Return (x, y) of the center of cell containing provided text 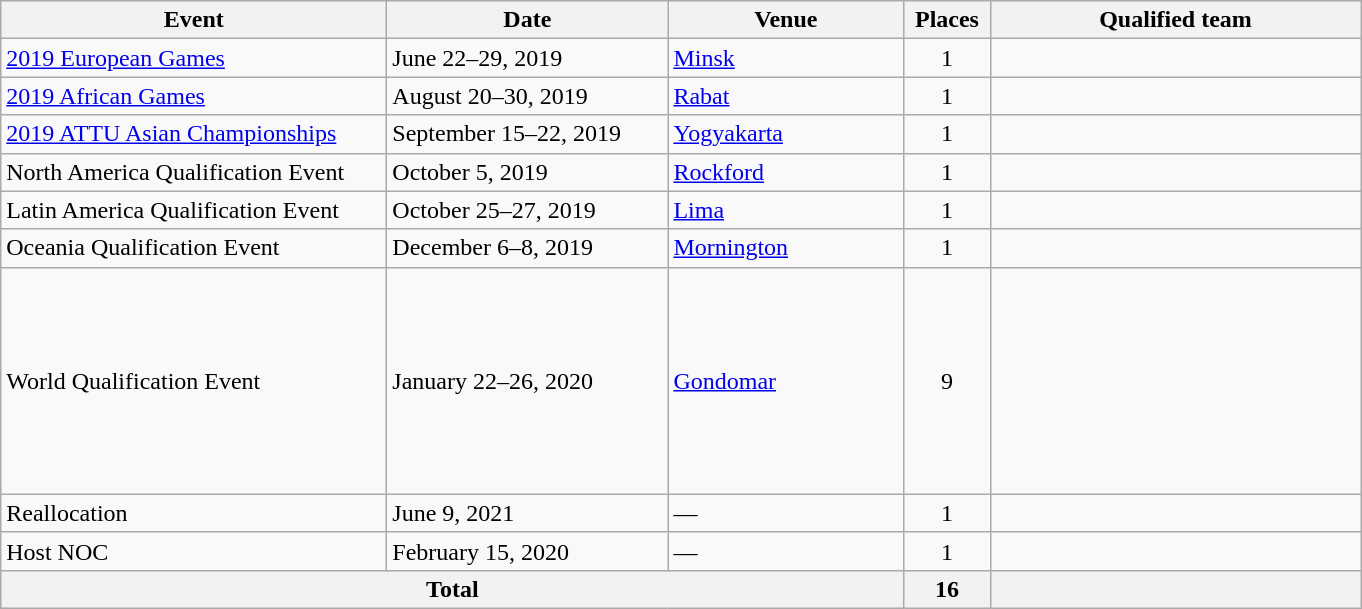
Gondomar (786, 380)
Host NOC (194, 551)
June 9, 2021 (528, 513)
Yogyakarta (786, 134)
North America Qualification Event (194, 172)
October 25–27, 2019 (528, 210)
Rabat (786, 96)
December 6–8, 2019 (528, 248)
Oceania Qualification Event (194, 248)
2019 ATTU Asian Championships (194, 134)
Reallocation (194, 513)
Minsk (786, 58)
February 15, 2020 (528, 551)
Venue (786, 20)
Date (528, 20)
2019 European Games (194, 58)
Lima (786, 210)
Mornington (786, 248)
16 (947, 589)
Event (194, 20)
9 (947, 380)
Rockford (786, 172)
Places (947, 20)
January 22–26, 2020 (528, 380)
Qualified team (1176, 20)
August 20–30, 2019 (528, 96)
September 15–22, 2019 (528, 134)
Total (452, 589)
October 5, 2019 (528, 172)
2019 African Games (194, 96)
June 22–29, 2019 (528, 58)
World Qualification Event (194, 380)
Latin America Qualification Event (194, 210)
